Determine the [X, Y] coordinate at the center of the cell enclosing the given text.  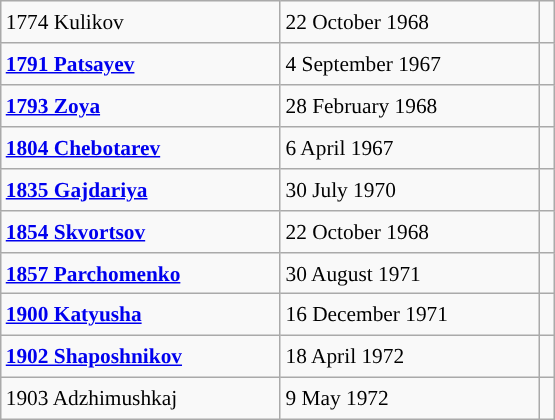
1903 Adzhimushkaj [141, 399]
1900 Katyusha [141, 315]
30 August 1971 [410, 273]
1835 Gajdariya [141, 189]
1774 Kulikov [141, 22]
16 December 1971 [410, 315]
30 July 1970 [410, 189]
1804 Chebotarev [141, 148]
9 May 1972 [410, 399]
1854 Skvortsov [141, 231]
1902 Shaposhnikov [141, 357]
4 September 1967 [410, 64]
1793 Zoya [141, 106]
1857 Parchomenko [141, 273]
1791 Patsayev [141, 64]
28 February 1968 [410, 106]
6 April 1967 [410, 148]
18 April 1972 [410, 357]
